Return the (X, Y) coordinate for the center point of the cell that contains the specified text.  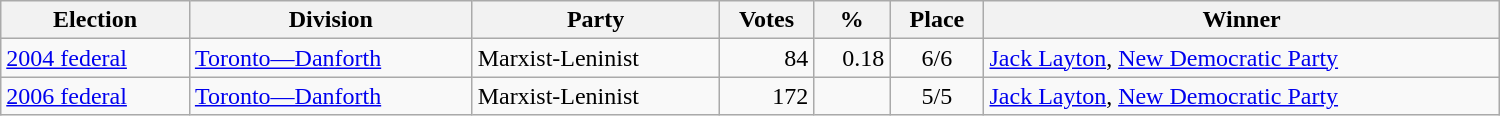
Party (596, 20)
Winner (1242, 20)
Votes (766, 20)
2004 federal (96, 58)
Election (96, 20)
2006 federal (96, 96)
% (852, 20)
Place (937, 20)
6/6 (937, 58)
Division (330, 20)
172 (766, 96)
5/5 (937, 96)
84 (766, 58)
0.18 (852, 58)
